For the text-containing cell, return its midpoint in (x, y) coordinate format. 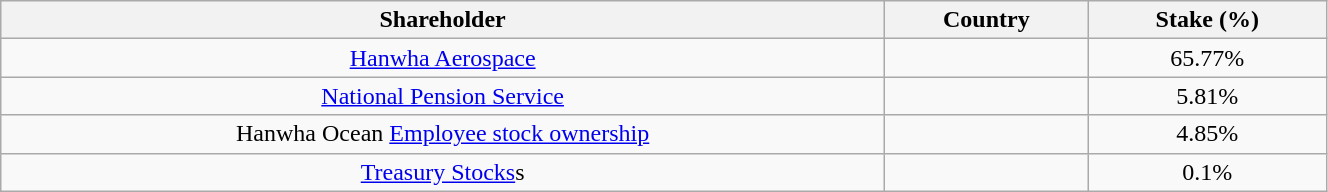
Hanwha Ocean Employee stock ownership (443, 134)
National Pension Service (443, 96)
Hanwha Aerospace (443, 58)
Stake (%) (1207, 20)
Shareholder (443, 20)
Treasury Stockss (443, 172)
0.1% (1207, 172)
Country (987, 20)
4.85% (1207, 134)
65.77% (1207, 58)
5.81% (1207, 96)
